Search for the cell housing the specified text and yield its (X, Y) center coordinate. 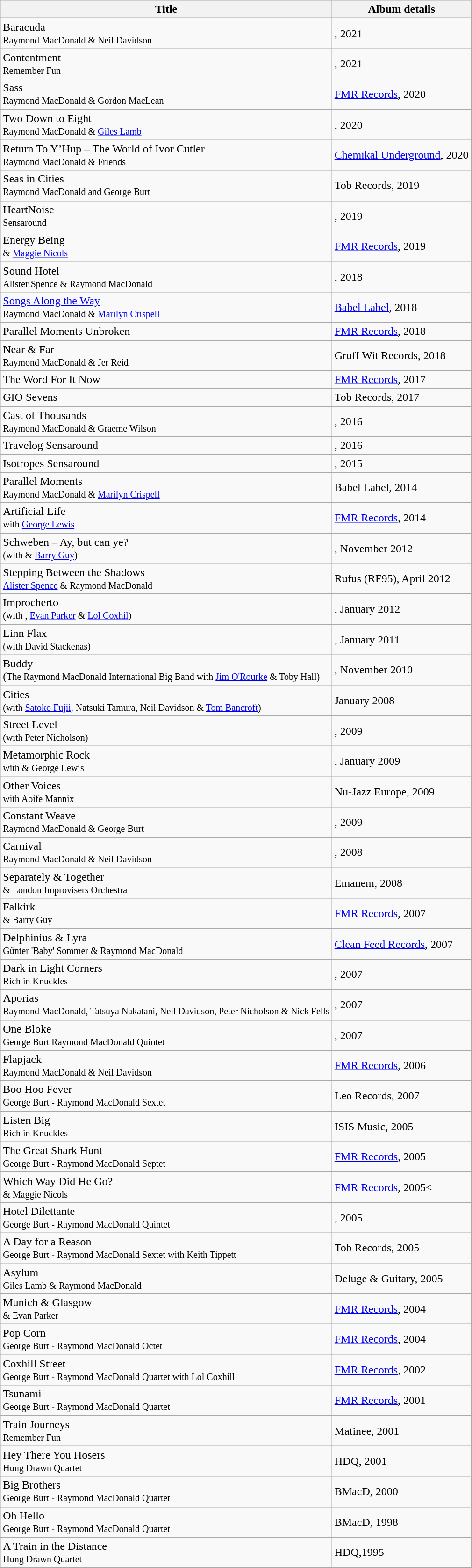
A Day for a ReasonGeorge Burt - Raymond MacDonald Sextet with Keith Tippett (166, 1248)
Babel Label, 2014 (401, 487)
Constant WeaveRaymond MacDonald & George Burt (166, 822)
Oh HelloGeorge Burt - Raymond MacDonald Quartet (166, 1522)
FMR Records, 2005 (401, 1157)
, January 2011 (401, 640)
Tob Records, 2019 (401, 185)
, 2018 (401, 277)
Hey There You HosersHung Drawn Quartet (166, 1461)
Energy Being & Maggie Nicols (166, 246)
Other Voiceswith Aoife Mannix (166, 791)
Hotel DilettanteGeorge Burt - Raymond MacDonald Quintet (166, 1218)
FMR Records, 2020 (401, 94)
BaracudaRaymond MacDonald & Neil Davidson (166, 34)
The Word For It Now (166, 380)
Seas in CitiesRaymond MacDonald and George Burt (166, 185)
, January 2009 (401, 761)
FMR Records, 2017 (401, 380)
Munich & Glasgow & Evan Parker (166, 1309)
Tob Records, 2017 (401, 397)
The Great Shark HuntGeorge Burt - Raymond MacDonald Septet (166, 1157)
CarnivalRaymond MacDonald & Neil Davidson (166, 853)
, 2005 (401, 1218)
Street Level(with Peter Nicholson) (166, 730)
GIO Sevens (166, 397)
ISIS Music, 2005 (401, 1126)
Buddy(The Raymond MacDonald International Big Band with Jim O'Rourke & Toby Hall) (166, 670)
HeartNoiseSensaround (166, 216)
FMR Records, 2014 (401, 518)
FMR Records, 2002 (401, 1370)
AsylumGiles Lamb & Raymond MacDonald (166, 1279)
Songs Along the WayRaymond MacDonald & Marilyn Crispell (166, 307)
Big BrothersGeorge Burt - Raymond MacDonald Quartet (166, 1492)
FMR Records, 2018 (401, 331)
Cast of ThousandsRaymond MacDonald & Graeme Wilson (166, 422)
FlapjackRaymond MacDonald & Neil Davidson (166, 1065)
Schweben – Ay, but can ye?(with & Barry Guy) (166, 548)
Which Way Did He Go? & Maggie Nicols (166, 1187)
, 2008 (401, 853)
Cities(with Satoko Fujii, Natsuki Tamura, Neil Davidson & Tom Bancroft) (166, 701)
Near & FarRaymond MacDonald & Jer Reid (166, 355)
Leo Records, 2007 (401, 1096)
Babel Label, 2018 (401, 307)
Isotropes Sensaround (166, 463)
Artificial Life with George Lewis (166, 518)
Deluge & Guitary, 2005 (401, 1279)
Boo Hoo FeverGeorge Burt - Raymond MacDonald Sextet (166, 1096)
Parallel MomentsRaymond MacDonald & Marilyn Crispell (166, 487)
Delphinius & LyraGünter 'Baby' Sommer & Raymond MacDonald (166, 944)
Title (166, 9)
, 2019 (401, 216)
ContentmentRemember Fun (166, 64)
FMR Records, 2006 (401, 1065)
A Train in the DistanceHung Drawn Quartet (166, 1553)
Matinee, 2001 (401, 1431)
Improcherto(with , Evan Parker & Lol Coxhil) (166, 609)
Two Down to EightRaymond MacDonald & Giles Lamb (166, 124)
One BlokeGeorge Burt Raymond MacDonald Quintet (166, 1035)
Album details (401, 9)
January 2008 (401, 701)
AporiasRaymond MacDonald, Tatsuya Nakatani, Neil Davidson, Peter Nicholson & Nick Fells (166, 1004)
FMR Records, 2019 (401, 246)
, 2015 (401, 463)
FMR Records, 2001 (401, 1400)
, 2020 (401, 124)
Gruff Wit Records, 2018 (401, 355)
Parallel Moments Unbroken (166, 331)
Pop CornGeorge Burt - Raymond MacDonald Octet (166, 1339)
Train JourneysRemember Fun (166, 1431)
, November 2010 (401, 670)
, November 2012 (401, 548)
HDQ,1995 (401, 1553)
Listen BigRich in Knuckles (166, 1126)
Tob Records, 2005 (401, 1248)
Dark in Light CornersRich in Knuckles (166, 975)
BMacD, 2000 (401, 1492)
Metamorphic Rockwith & George Lewis (166, 761)
, January 2012 (401, 609)
Travelog Sensaround (166, 446)
Sound HotelAlister Spence & Raymond MacDonald (166, 277)
Return To Y’Hup – The World of Ivor Cutler Raymond MacDonald & Friends (166, 155)
Chemikal Underground, 2020 (401, 155)
FMR Records, 2007 (401, 914)
Stepping Between the ShadowsAlister Spence & Raymond MacDonald (166, 579)
FMR Records, 2005< (401, 1187)
TsunamiGeorge Burt - Raymond MacDonald Quartet (166, 1400)
Coxhill StreetGeorge Burt - Raymond MacDonald Quartet with Lol Coxhill (166, 1370)
Emanem, 2008 (401, 883)
SassRaymond MacDonald & Gordon MacLean (166, 94)
Falkirk & Barry Guy (166, 914)
BMacD, 1998 (401, 1522)
Rufus (RF95), April 2012 (401, 579)
Separately & Together & London Improvisers Orchestra (166, 883)
Nu-Jazz Europe, 2009 (401, 791)
HDQ, 2001 (401, 1461)
Linn Flax(with David Stackenas) (166, 640)
Clean Feed Records, 2007 (401, 944)
